Determine the (X, Y) coordinate at the center of the cell enclosing the given text.  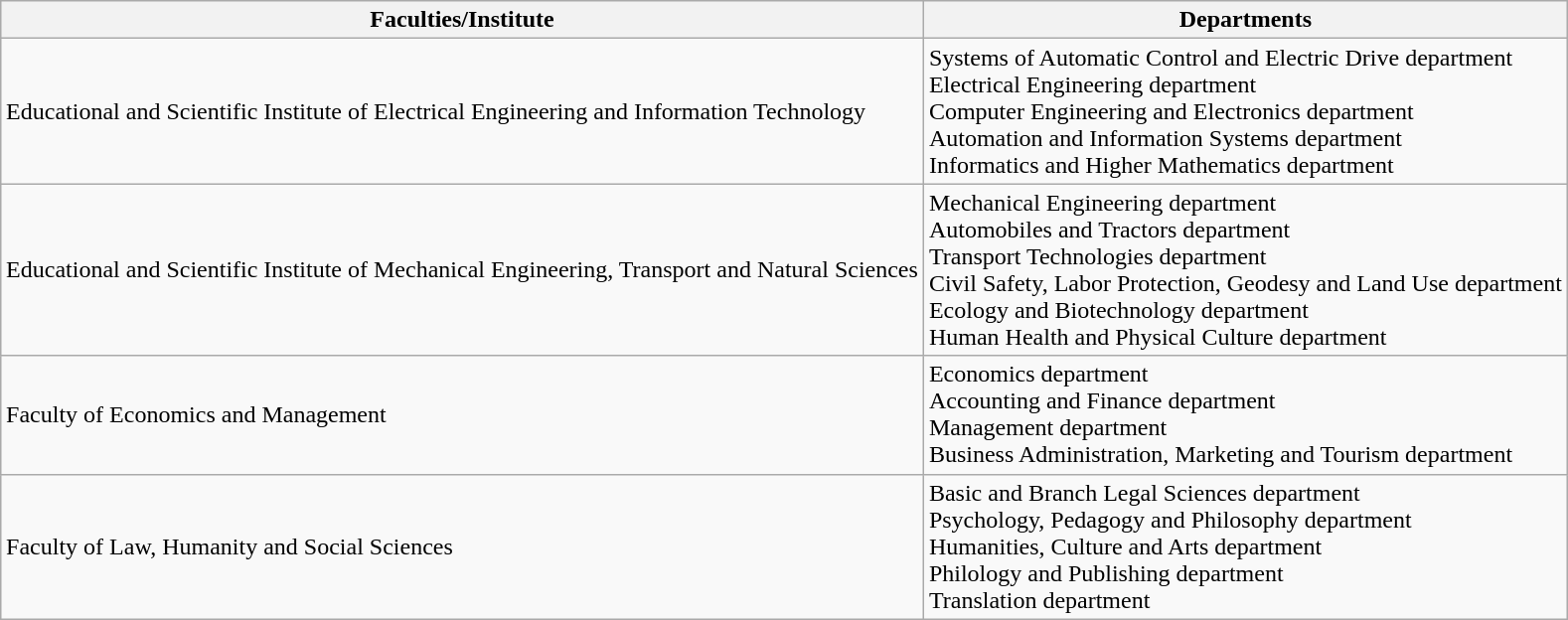
Faculties/Institute (463, 20)
Faculty of Economics and Management (463, 415)
Educational and Scientific Institute of Mechanical Engineering, Transport and Natural Sciences (463, 270)
Educational and Scientific Institute of Electrical Engineering and Information Technology (463, 111)
Departments (1245, 20)
Economics department Accounting and Finance department Management department Business Administration, Marketing and Tourism department (1245, 415)
Faculty of Law, Humanity and Social Sciences (463, 546)
